Identify which cell holds the provided text, then report its (x, y) central coordinate. 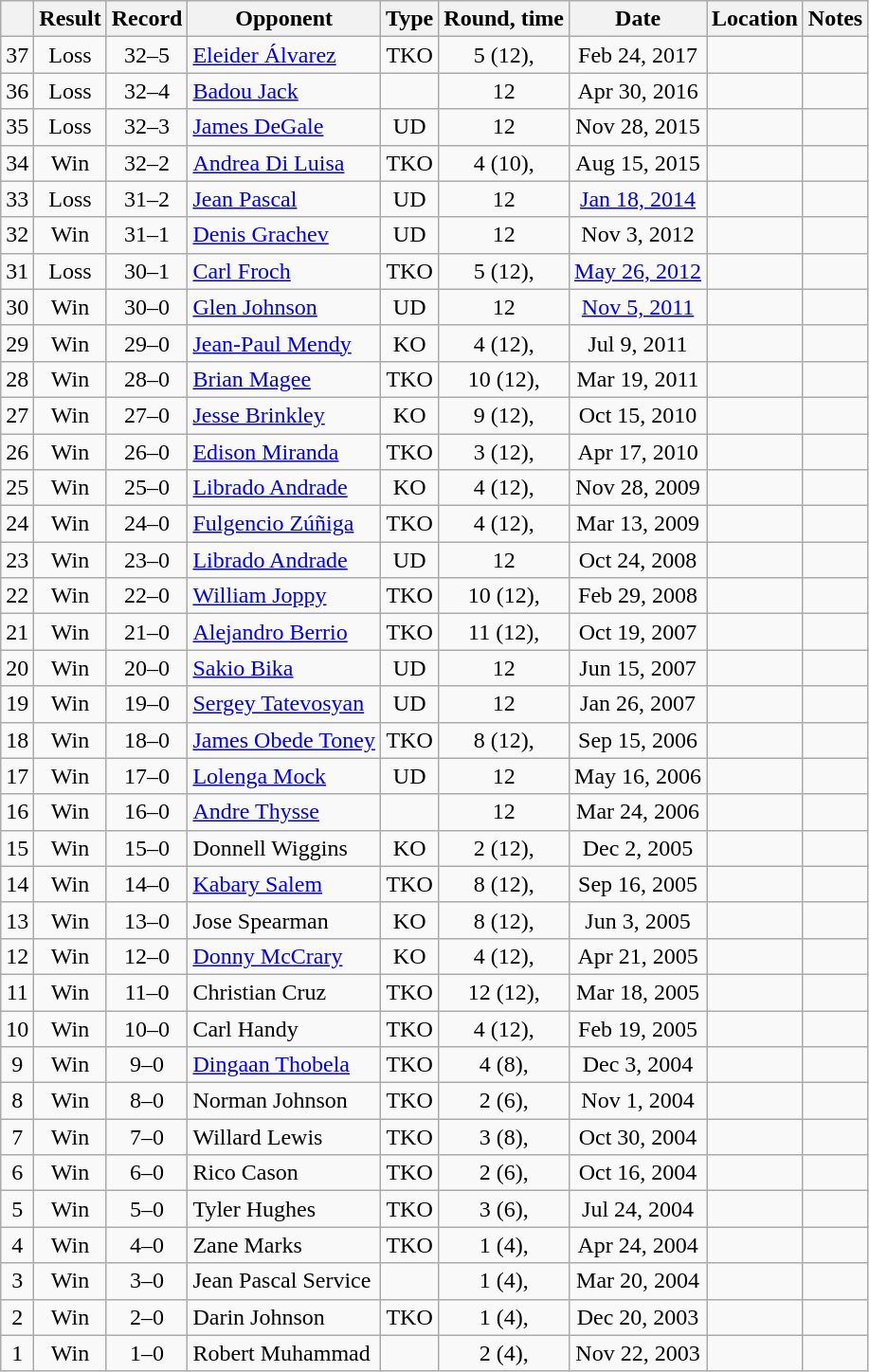
Type (409, 19)
8 (17, 1101)
Sep 15, 2006 (639, 740)
3 (12), (504, 452)
2–0 (147, 1317)
2 (17, 1317)
21–0 (147, 632)
32 (17, 235)
Edison Miranda (284, 452)
1–0 (147, 1353)
15 (17, 848)
29 (17, 343)
11 (17, 992)
13 (17, 920)
4 (17, 1245)
28–0 (147, 379)
3–0 (147, 1281)
5–0 (147, 1209)
18–0 (147, 740)
9 (17, 1065)
5 (17, 1209)
Oct 15, 2010 (639, 415)
Andrea Di Luisa (284, 163)
Dec 20, 2003 (639, 1317)
Tyler Hughes (284, 1209)
Apr 21, 2005 (639, 956)
Jul 24, 2004 (639, 1209)
14 (17, 884)
Mar 20, 2004 (639, 1281)
Darin Johnson (284, 1317)
7 (17, 1137)
Jan 18, 2014 (639, 199)
William Joppy (284, 596)
Nov 5, 2011 (639, 307)
Jesse Brinkley (284, 415)
Nov 22, 2003 (639, 1353)
7–0 (147, 1137)
Donnell Wiggins (284, 848)
12–0 (147, 956)
16–0 (147, 812)
22 (17, 596)
27–0 (147, 415)
25 (17, 488)
Donny McCrary (284, 956)
4 (8), (504, 1065)
James DeGale (284, 127)
30–0 (147, 307)
24–0 (147, 524)
4 (10), (504, 163)
24 (17, 524)
Sergey Tatevosyan (284, 704)
6–0 (147, 1173)
33 (17, 199)
Alejandro Berrio (284, 632)
13–0 (147, 920)
Apr 30, 2016 (639, 91)
20 (17, 668)
2 (12), (504, 848)
11 (12), (504, 632)
Jose Spearman (284, 920)
Nov 3, 2012 (639, 235)
35 (17, 127)
Robert Muhammad (284, 1353)
27 (17, 415)
Mar 13, 2009 (639, 524)
Mar 18, 2005 (639, 992)
29–0 (147, 343)
32–2 (147, 163)
36 (17, 91)
James Obede Toney (284, 740)
Record (147, 19)
Apr 24, 2004 (639, 1245)
Jul 9, 2011 (639, 343)
28 (17, 379)
9 (12), (504, 415)
Dingaan Thobela (284, 1065)
Jun 15, 2007 (639, 668)
Aug 15, 2015 (639, 163)
17–0 (147, 776)
2 (4), (504, 1353)
19 (17, 704)
Oct 19, 2007 (639, 632)
Sakio Bika (284, 668)
Badou Jack (284, 91)
22–0 (147, 596)
Christian Cruz (284, 992)
8–0 (147, 1101)
4–0 (147, 1245)
3 (8), (504, 1137)
Kabary Salem (284, 884)
19–0 (147, 704)
Andre Thysse (284, 812)
Zane Marks (284, 1245)
Feb 29, 2008 (639, 596)
Oct 30, 2004 (639, 1137)
Oct 24, 2008 (639, 560)
1 (17, 1353)
Fulgencio Zúñiga (284, 524)
23 (17, 560)
Mar 19, 2011 (639, 379)
Willard Lewis (284, 1137)
Dec 3, 2004 (639, 1065)
32–4 (147, 91)
Oct 16, 2004 (639, 1173)
Dec 2, 2005 (639, 848)
10 (17, 1028)
15–0 (147, 848)
31–1 (147, 235)
10–0 (147, 1028)
17 (17, 776)
32–3 (147, 127)
Jean-Paul Mendy (284, 343)
16 (17, 812)
Rico Cason (284, 1173)
20–0 (147, 668)
21 (17, 632)
9–0 (147, 1065)
Round, time (504, 19)
Result (70, 19)
26 (17, 452)
Feb 24, 2017 (639, 55)
Brian Magee (284, 379)
12 (12), (504, 992)
Jun 3, 2005 (639, 920)
Date (639, 19)
31 (17, 271)
3 (17, 1281)
30 (17, 307)
26–0 (147, 452)
Eleider Álvarez (284, 55)
Sep 16, 2005 (639, 884)
3 (6), (504, 1209)
Notes (835, 19)
Denis Grachev (284, 235)
25–0 (147, 488)
Norman Johnson (284, 1101)
Jan 26, 2007 (639, 704)
Carl Froch (284, 271)
Feb 19, 2005 (639, 1028)
14–0 (147, 884)
Location (755, 19)
Jean Pascal Service (284, 1281)
May 26, 2012 (639, 271)
34 (17, 163)
Nov 28, 2009 (639, 488)
31–2 (147, 199)
32–5 (147, 55)
May 16, 2006 (639, 776)
Opponent (284, 19)
30–1 (147, 271)
Nov 1, 2004 (639, 1101)
Apr 17, 2010 (639, 452)
11–0 (147, 992)
Mar 24, 2006 (639, 812)
37 (17, 55)
Glen Johnson (284, 307)
Nov 28, 2015 (639, 127)
Jean Pascal (284, 199)
Carl Handy (284, 1028)
18 (17, 740)
23–0 (147, 560)
Lolenga Mock (284, 776)
6 (17, 1173)
